Scan for the cell matching the given text and deliver its (X, Y) coordinate at center. 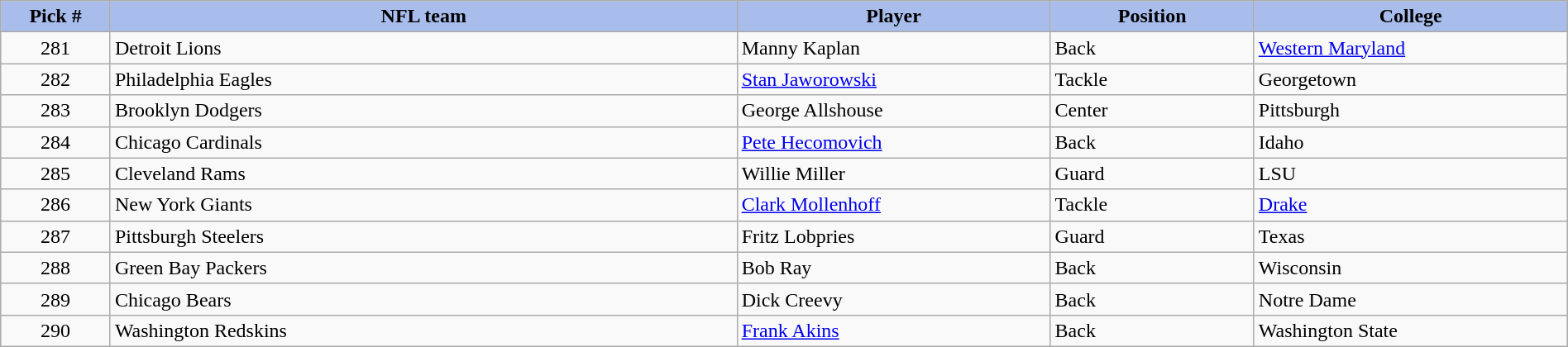
George Allshouse (893, 111)
Washington Redskins (423, 330)
Pittsburgh Steelers (423, 236)
Philadelphia Eagles (423, 79)
286 (56, 205)
Drake (1411, 205)
283 (56, 111)
Player (893, 17)
Idaho (1411, 142)
Center (1152, 111)
Frank Akins (893, 330)
Willie Miller (893, 173)
287 (56, 236)
Notre Dame (1411, 299)
281 (56, 48)
Position (1152, 17)
Chicago Bears (423, 299)
Cleveland Rams (423, 173)
289 (56, 299)
Pick # (56, 17)
Washington State (1411, 330)
288 (56, 268)
284 (56, 142)
Brooklyn Dodgers (423, 111)
New York Giants (423, 205)
Detroit Lions (423, 48)
LSU (1411, 173)
Fritz Lobpries (893, 236)
285 (56, 173)
Pete Hecomovich (893, 142)
Texas (1411, 236)
Dick Creevy (893, 299)
NFL team (423, 17)
Pittsburgh (1411, 111)
Manny Kaplan (893, 48)
Clark Mollenhoff (893, 205)
Western Maryland (1411, 48)
Bob Ray (893, 268)
Georgetown (1411, 79)
Wisconsin (1411, 268)
Stan Jaworowski (893, 79)
Chicago Cardinals (423, 142)
College (1411, 17)
Green Bay Packers (423, 268)
290 (56, 330)
282 (56, 79)
